Return (x, y) of the center of cell containing provided text 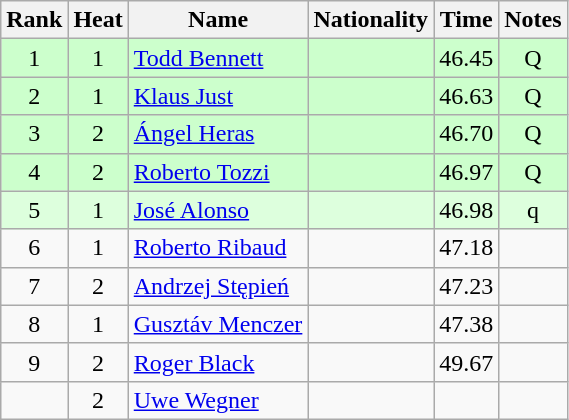
Heat (98, 20)
José Alonso (218, 210)
Name (218, 20)
Klaus Just (218, 96)
49.67 (466, 362)
46.98 (466, 210)
Nationality (371, 20)
Uwe Wegner (218, 400)
46.97 (466, 172)
46.45 (466, 58)
Gusztáv Menczer (218, 324)
Notes (533, 20)
47.38 (466, 324)
Ángel Heras (218, 134)
9 (34, 362)
7 (34, 286)
Andrzej Stępień (218, 286)
6 (34, 248)
Roberto Tozzi (218, 172)
47.23 (466, 286)
Todd Bennett (218, 58)
46.70 (466, 134)
Roger Black (218, 362)
4 (34, 172)
8 (34, 324)
Time (466, 20)
Rank (34, 20)
46.63 (466, 96)
q (533, 210)
Roberto Ribaud (218, 248)
5 (34, 210)
47.18 (466, 248)
3 (34, 134)
